Locate the cell with the specified text and output its [x, y] center coordinate. 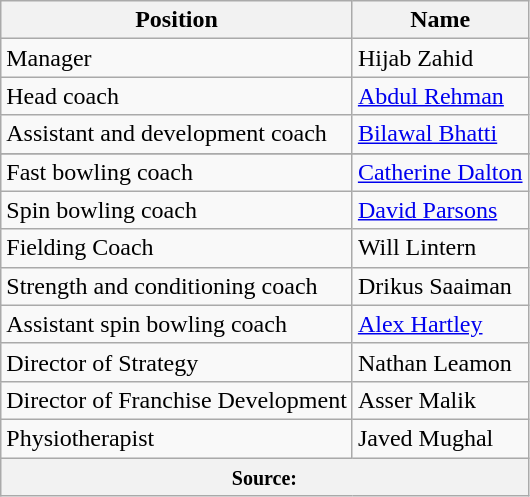
Javed Mughal [440, 438]
Source: [264, 477]
Fielding Coach [177, 248]
Head coach [177, 96]
Strength and conditioning coach [177, 286]
Manager [177, 58]
Drikus Saaiman [440, 286]
Abdul Rehman [440, 96]
Fast bowling coach [177, 172]
Catherine Dalton [440, 172]
Will Lintern [440, 248]
Spin bowling coach [177, 210]
Asser Malik [440, 400]
Name [440, 20]
Alex Hartley [440, 324]
David Parsons [440, 210]
Physiotherapist [177, 438]
Director of Strategy [177, 362]
Bilawal Bhatti [440, 134]
Position [177, 20]
Director of Franchise Development [177, 400]
Hijab Zahid [440, 58]
Assistant and development coach [177, 134]
Assistant spin bowling coach [177, 324]
Nathan Leamon [440, 362]
